Pinpoint the cell where the given text exists, returning its [X, Y] midpoint coordinate. 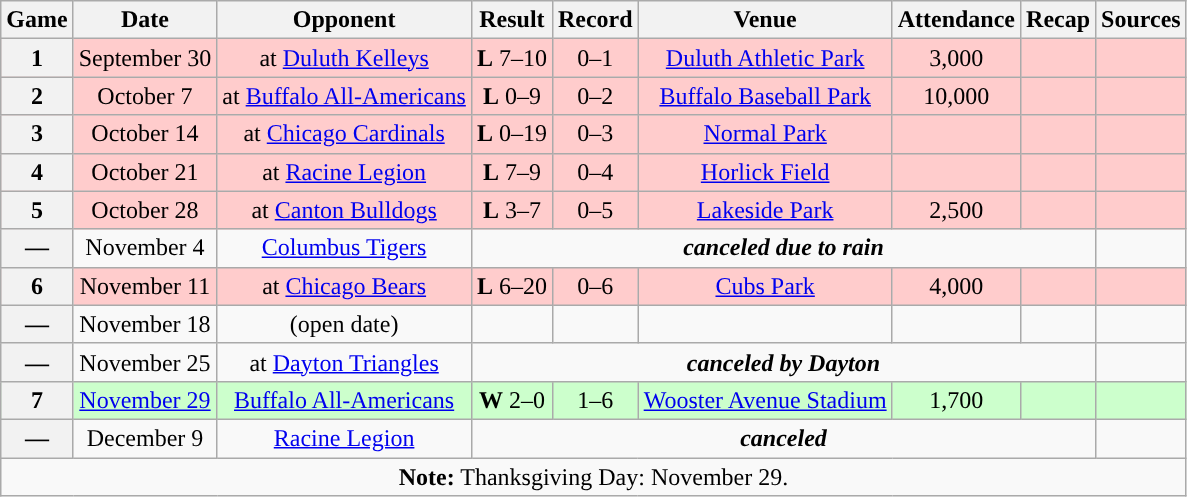
Recap [1058, 20]
November 25 [145, 362]
2,500 [956, 210]
canceled due to rain [783, 248]
0–4 [595, 172]
4,000 [956, 286]
Columbus Tigers [344, 248]
November 29 [145, 400]
5 [37, 210]
Game [37, 20]
2 [37, 96]
4 [37, 172]
canceled [783, 438]
Normal Park [765, 134]
Result [512, 20]
Horlick Field [765, 172]
0–6 [595, 286]
(open date) [344, 324]
L 6–20 [512, 286]
Buffalo All-Americans [344, 400]
Record [595, 20]
Opponent [344, 20]
L 0–19 [512, 134]
3 [37, 134]
Attendance [956, 20]
Duluth Athletic Park [765, 58]
7 [37, 400]
L 7–10 [512, 58]
0–1 [595, 58]
Lakeside Park [765, 210]
10,000 [956, 96]
at Duluth Kelleys [344, 58]
November 4 [145, 248]
Date [145, 20]
Wooster Avenue Stadium [765, 400]
0–5 [595, 210]
at Dayton Triangles [344, 362]
at Chicago Bears [344, 286]
1,700 [956, 400]
Buffalo Baseball Park [765, 96]
October 28 [145, 210]
October 21 [145, 172]
November 11 [145, 286]
0–2 [595, 96]
Sources [1142, 20]
W 2–0 [512, 400]
November 18 [145, 324]
1 [37, 58]
at Racine Legion [344, 172]
Racine Legion [344, 438]
L 3–7 [512, 210]
September 30 [145, 58]
October 7 [145, 96]
1–6 [595, 400]
at Buffalo All-Americans [344, 96]
October 14 [145, 134]
L 0–9 [512, 96]
0–3 [595, 134]
Cubs Park [765, 286]
canceled by Dayton [783, 362]
December 9 [145, 438]
6 [37, 286]
3,000 [956, 58]
Venue [765, 20]
Note: Thanksgiving Day: November 29. [594, 477]
at Chicago Cardinals [344, 134]
at Canton Bulldogs [344, 210]
L 7–9 [512, 172]
